Determine the [X, Y] coordinate at the center of the cell enclosing the given text.  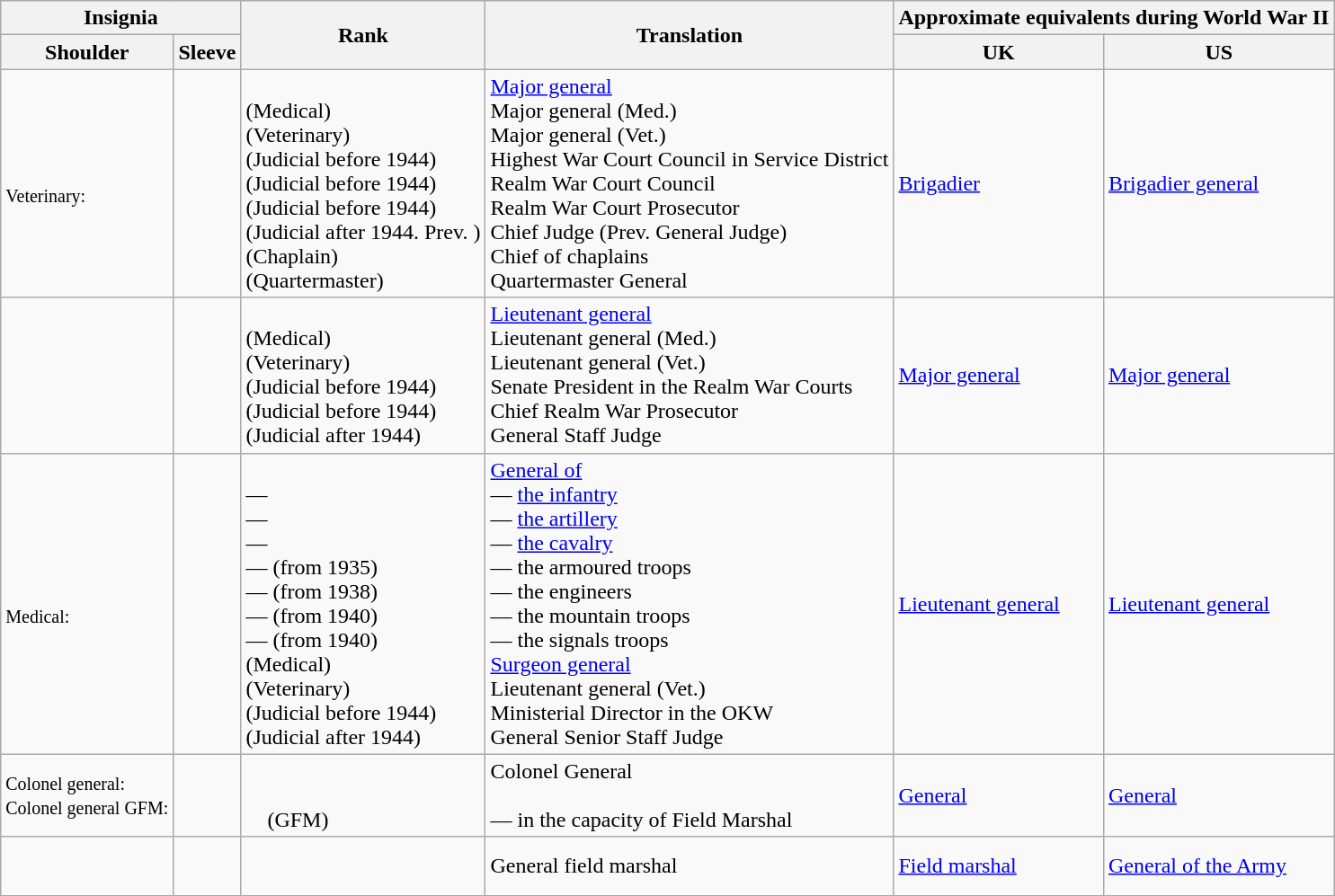
(Medical) (Veterinary) (Judicial before 1944) (Judicial before 1944) (Judicial before 1944) (Judicial after 1944. Prev. ) (Chaplain) (Quartermaster) [363, 183]
Insignia [120, 18]
Sleeve [207, 52]
— — — — (from 1935)— (from 1938)— (from 1940)— (from 1940) (Medical) (Veterinary) (Judicial before 1944) (Judicial after 1944) [363, 604]
Rank [363, 35]
General field marshal [690, 866]
UK [999, 52]
Translation [690, 35]
Colonel General— in the capacity of Field Marshal [690, 795]
General of the Army [1218, 866]
Field marshal [999, 866]
Brigadier [999, 183]
US [1218, 52]
Brigadier general [1218, 183]
Approximate equivalents during World War II [1114, 18]
Shoulder [87, 52]
Colonel general: Colonel general GFM: [87, 795]
(GFM) [363, 795]
Veterinary: [87, 183]
Medical: [87, 604]
(Medical) (Veterinary) (Judicial before 1944) (Judicial before 1944) (Judicial after 1944) [363, 376]
